Identify which cell holds the provided text, then report its (X, Y) central coordinate. 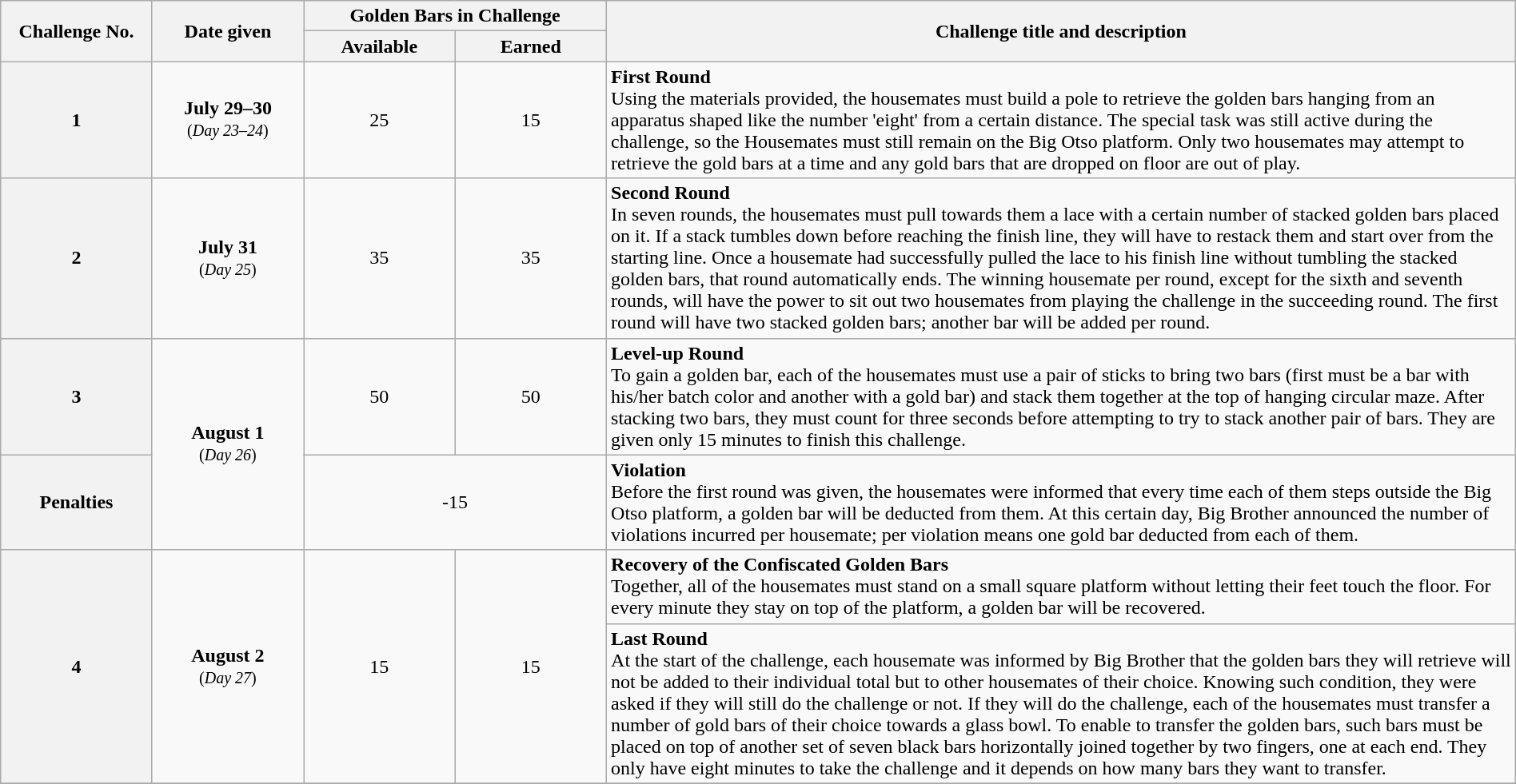
4 (77, 667)
1 (77, 120)
2 (77, 258)
July 31(Day 25) (227, 258)
July 29–30(Day 23–24) (227, 120)
3 (77, 396)
August 1(Day 26) (227, 444)
Golden Bars in Challenge (456, 16)
Date given (227, 31)
Challenge title and description (1062, 31)
Available (379, 46)
25 (379, 120)
Earned (531, 46)
August 2(Day 27) (227, 667)
Challenge No. (77, 31)
Penalties (77, 502)
-15 (456, 502)
